Search for the cell housing the specified text and yield its [x, y] center coordinate. 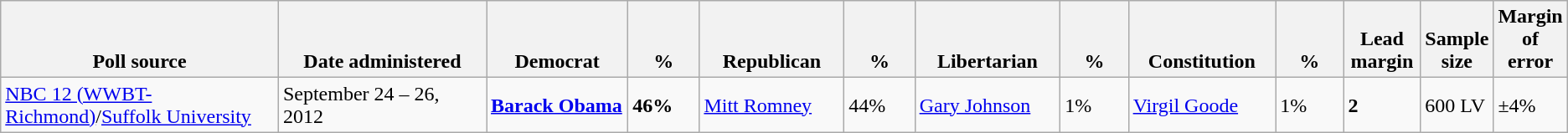
Republican [772, 39]
Sample size [1457, 39]
±4% [1530, 105]
Gary Johnson [988, 105]
44% [879, 105]
September 24 – 26, 2012 [382, 105]
Margin of error [1530, 39]
600 LV [1457, 105]
2 [1382, 105]
Poll source [140, 39]
Democrat [558, 39]
Lead margin [1382, 39]
46% [663, 105]
Mitt Romney [772, 105]
Date administered [382, 39]
Constitution [1202, 39]
Libertarian [988, 39]
NBC 12 (WWBT-Richmond)/Suffolk University [140, 105]
Virgil Goode [1202, 105]
Barack Obama [558, 105]
